Find where the given text appears and provide that cell's center as (x, y) coordinate. 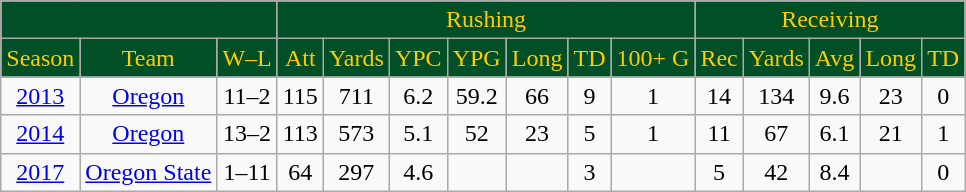
9 (590, 96)
1–11 (247, 172)
21 (891, 134)
Season (40, 58)
2013 (40, 96)
113 (300, 134)
52 (476, 134)
711 (356, 96)
134 (776, 96)
2014 (40, 134)
5.1 (418, 134)
67 (776, 134)
Oregon State (148, 172)
6.1 (834, 134)
YPG (476, 58)
11 (719, 134)
42 (776, 172)
Receiving (830, 20)
14 (719, 96)
6.2 (418, 96)
4.6 (418, 172)
Rushing (486, 20)
W–L (247, 58)
573 (356, 134)
Team (148, 58)
59.2 (476, 96)
9.6 (834, 96)
8.4 (834, 172)
YPC (418, 58)
297 (356, 172)
64 (300, 172)
13–2 (247, 134)
3 (590, 172)
11–2 (247, 96)
100+ G (653, 58)
Avg (834, 58)
66 (537, 96)
2017 (40, 172)
115 (300, 96)
Rec (719, 58)
Att (300, 58)
